Find where the given text appears and provide that cell's center as (x, y) coordinate. 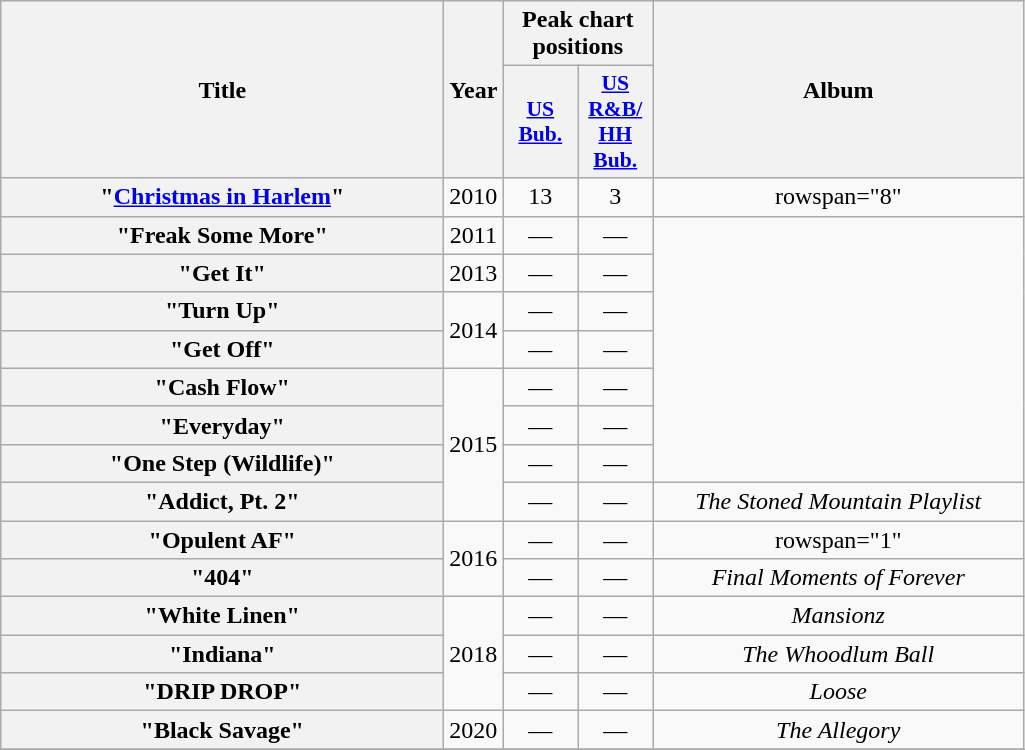
2014 (474, 330)
Title (222, 90)
2013 (474, 273)
2016 (474, 558)
USBub. (540, 122)
The Whoodlum Ball (838, 654)
2010 (474, 197)
"White Linen" (222, 616)
"Cash Flow" (222, 387)
2015 (474, 444)
2018 (474, 654)
Peak chart positions (578, 34)
rowspan="8" (838, 197)
2011 (474, 235)
"Indiana" (222, 654)
Loose (838, 692)
3 (616, 197)
Final Moments of Forever (838, 578)
"Turn Up" (222, 311)
"Everyday" (222, 425)
rowspan="1" (838, 539)
"Black Savage" (222, 730)
Mansionz (838, 616)
13 (540, 197)
2020 (474, 730)
"Get Off" (222, 349)
"One Step (Wildlife)" (222, 463)
"404" (222, 578)
Year (474, 90)
"Opulent AF" (222, 539)
US R&B/HHBub. (616, 122)
"Addict, Pt. 2" (222, 501)
"Christmas in Harlem" (222, 197)
The Allegory (838, 730)
The Stoned Mountain Playlist (838, 501)
Album (838, 90)
"Get It" (222, 273)
"Freak Some More" (222, 235)
"DRIP DROP" (222, 692)
